Scan for the cell matching the given text and deliver its [X, Y] coordinate at center. 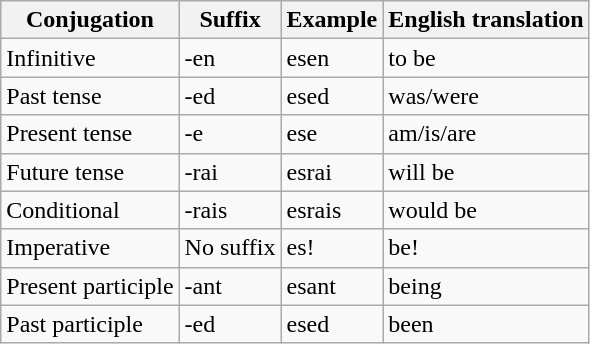
Past participle [90, 324]
Future tense [90, 172]
esen [332, 58]
-e [230, 134]
Conditional [90, 210]
Infinitive [90, 58]
-ant [230, 286]
Suffix [230, 20]
Conjugation [90, 20]
English translation [486, 20]
being [486, 286]
would be [486, 210]
Example [332, 20]
-en [230, 58]
esrai [332, 172]
Past tense [90, 96]
will be [486, 172]
esrais [332, 210]
was/were [486, 96]
esant [332, 286]
Present participle [90, 286]
to be [486, 58]
been [486, 324]
No suffix [230, 248]
-rai [230, 172]
es! [332, 248]
be! [486, 248]
Imperative [90, 248]
ese [332, 134]
-rais [230, 210]
am/is/are [486, 134]
Present tense [90, 134]
